From the cell containing the given text, extract its center point as [x, y] coordinate. 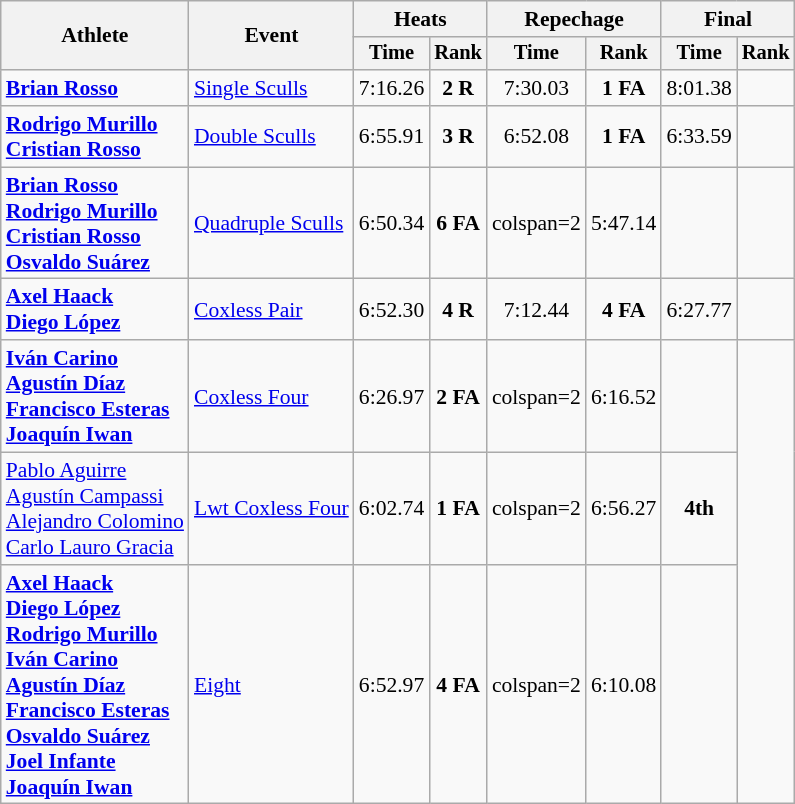
5:47.14 [624, 223]
Lwt Coxless Four [272, 509]
6:26.97 [392, 396]
Coxless Four [272, 396]
6 FA [458, 223]
4 FA [624, 310]
6:55.91 [392, 136]
6:50.34 [392, 223]
6:02.74 [392, 509]
6:16.52 [624, 396]
Rodrigo MurilloCristian Rosso [95, 136]
4 R [458, 310]
Final [728, 19]
Double Sculls [272, 136]
8:01.38 [698, 88]
6:56.27 [624, 509]
2 FA [458, 396]
Quadruple Sculls [272, 223]
3 R [458, 136]
Brian RossoRodrigo MurilloCristian RossoOsvaldo Suárez [95, 223]
Event [272, 36]
7:30.03 [536, 88]
Single Sculls [272, 88]
Axel HaackDiego López [95, 310]
6:52.30 [392, 310]
6:52.08 [536, 136]
7:12.44 [536, 310]
2 R [458, 88]
Athlete [95, 36]
Brian Rosso [95, 88]
Coxless Pair [272, 310]
6:27.77 [698, 310]
Iván CarinoAgustín DíazFrancisco EsterasJoaquín Iwan [95, 396]
4th [698, 509]
7:16.26 [392, 88]
6:33.59 [698, 136]
Repechage [574, 19]
Heats [420, 19]
Pablo AguirreAgustín CampassiAlejandro ColominoCarlo Lauro Gracia [95, 509]
